Output the [X, Y] coordinate of the center of the cell containing the given text.  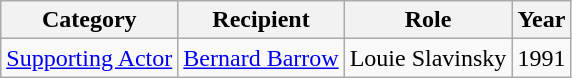
Bernard Barrow [261, 58]
Recipient [261, 20]
Louie Slavinsky [428, 58]
Year [542, 20]
1991 [542, 58]
Category [90, 20]
Role [428, 20]
Supporting Actor [90, 58]
